Determine the (x, y) coordinate at the center of the cell enclosing the given text.  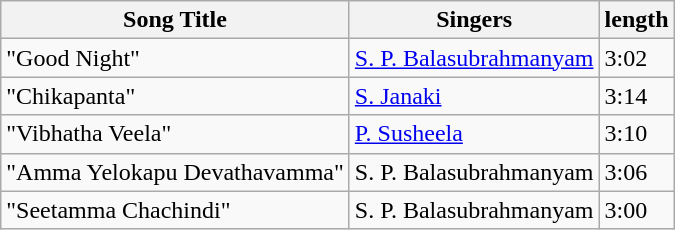
"Good Night" (176, 58)
3:10 (636, 134)
S. Janaki (474, 96)
P. Susheela (474, 134)
length (636, 20)
"Chikapanta" (176, 96)
3:02 (636, 58)
"Vibhatha Veela" (176, 134)
3:00 (636, 210)
"Seetamma Chachindi" (176, 210)
Singers (474, 20)
3:14 (636, 96)
Song Title (176, 20)
"Amma Yelokapu Devathavamma" (176, 172)
3:06 (636, 172)
